From the cell containing the given text, extract its center point as [x, y] coordinate. 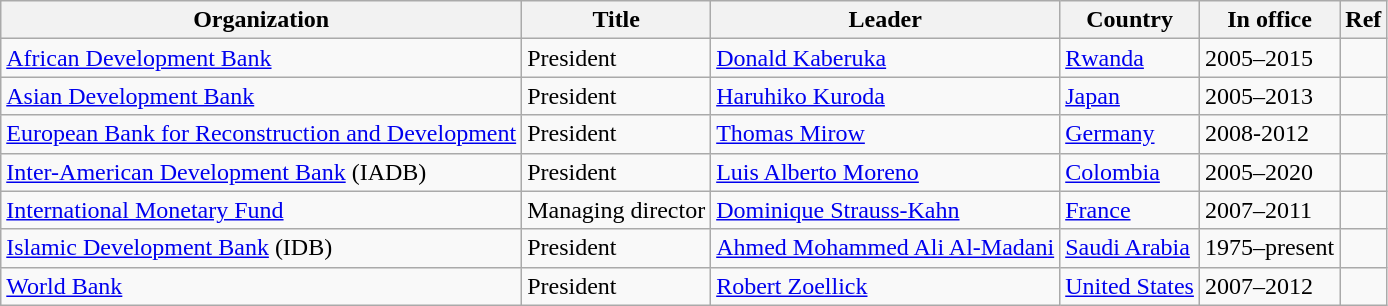
Saudi Arabia [1130, 248]
Inter-American Development Bank (IADB) [262, 172]
Managing director [616, 210]
Thomas Mirow [886, 134]
Japan [1130, 96]
Luis Alberto Moreno [886, 172]
Haruhiko Kuroda [886, 96]
2005–2015 [1269, 58]
France [1130, 210]
In office [1269, 20]
European Bank for Reconstruction and Development [262, 134]
Country [1130, 20]
Ahmed Mohammed Ali Al-Madani [886, 248]
Title [616, 20]
2007–2011 [1269, 210]
Rwanda [1130, 58]
Donald Kaberuka [886, 58]
Germany [1130, 134]
World Bank [262, 286]
International Monetary Fund [262, 210]
Leader [886, 20]
United States [1130, 286]
Colombia [1130, 172]
Organization [262, 20]
Robert Zoellick [886, 286]
Dominique Strauss-Kahn [886, 210]
1975–present [1269, 248]
2008-2012 [1269, 134]
2005–2020 [1269, 172]
Islamic Development Bank (IDB) [262, 248]
African Development Bank [262, 58]
Ref [1364, 20]
2007–2012 [1269, 286]
2005–2013 [1269, 96]
Asian Development Bank [262, 96]
